Identify which cell holds the provided text, then report its [x, y] central coordinate. 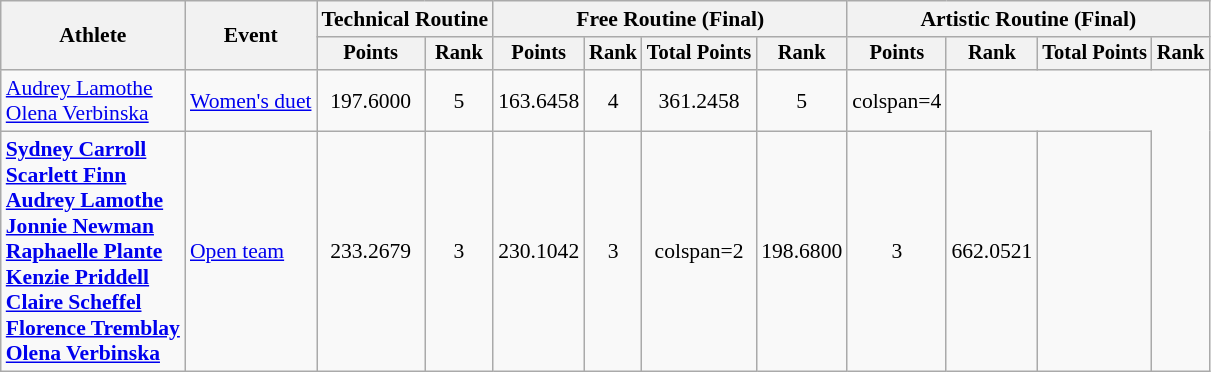
163.6458 [538, 100]
198.6800 [802, 252]
colspan=4 [896, 100]
Women's duet [251, 100]
662.0521 [992, 252]
Open team [251, 252]
4 [613, 100]
230.1042 [538, 252]
Athlete [93, 36]
197.6000 [371, 100]
Artistic Routine (Final) [1028, 19]
colspan=2 [699, 252]
Audrey LamotheOlena Verbinska [93, 100]
233.2679 [371, 252]
Sydney CarrollScarlett FinnAudrey LamotheJonnie NewmanRaphaelle PlanteKenzie PriddellClaire ScheffelFlorence TremblayOlena Verbinska [93, 252]
Free Routine (Final) [670, 19]
Event [251, 36]
361.2458 [699, 100]
Technical Routine [406, 19]
